Return the [x, y] coordinate for the center point of the cell that contains the specified text.  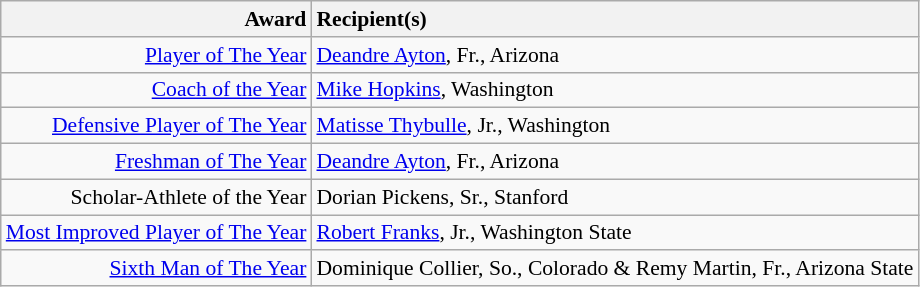
Matisse Thybulle, Jr., Washington [614, 126]
Award [156, 19]
Coach of the Year [156, 90]
Robert Franks, Jr., Washington State [614, 233]
Sixth Man of The Year [156, 269]
Recipient(s) [614, 19]
Mike Hopkins, Washington [614, 90]
Dorian Pickens, Sr., Stanford [614, 197]
Freshman of The Year [156, 162]
Scholar-Athlete of the Year [156, 197]
Player of The Year [156, 55]
Most Improved Player of The Year [156, 233]
Defensive Player of The Year [156, 126]
Dominique Collier, So., Colorado & Remy Martin, Fr., Arizona State [614, 269]
